Determine the (x, y) coordinate at the center of the cell enclosing the given text.  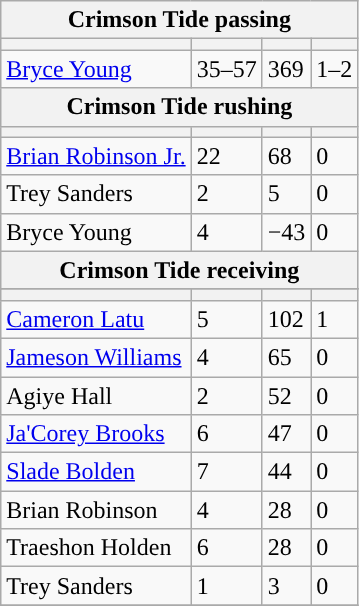
Brian Robinson Jr. (96, 156)
102 (286, 319)
−43 (286, 232)
Agiye Hall (96, 395)
Slade Bolden (96, 472)
52 (286, 395)
Crimson Tide passing (180, 20)
7 (226, 472)
Cameron Latu (96, 319)
Jameson Williams (96, 357)
47 (286, 434)
Crimson Tide receiving (180, 270)
Ja'Corey Brooks (96, 434)
44 (286, 472)
65 (286, 357)
Crimson Tide rushing (180, 107)
Brian Robinson (96, 510)
68 (286, 156)
1–2 (334, 69)
22 (226, 156)
35–57 (226, 69)
369 (286, 69)
Traeshon Holden (96, 548)
3 (286, 586)
